Search for the cell housing the specified text and yield its (X, Y) center coordinate. 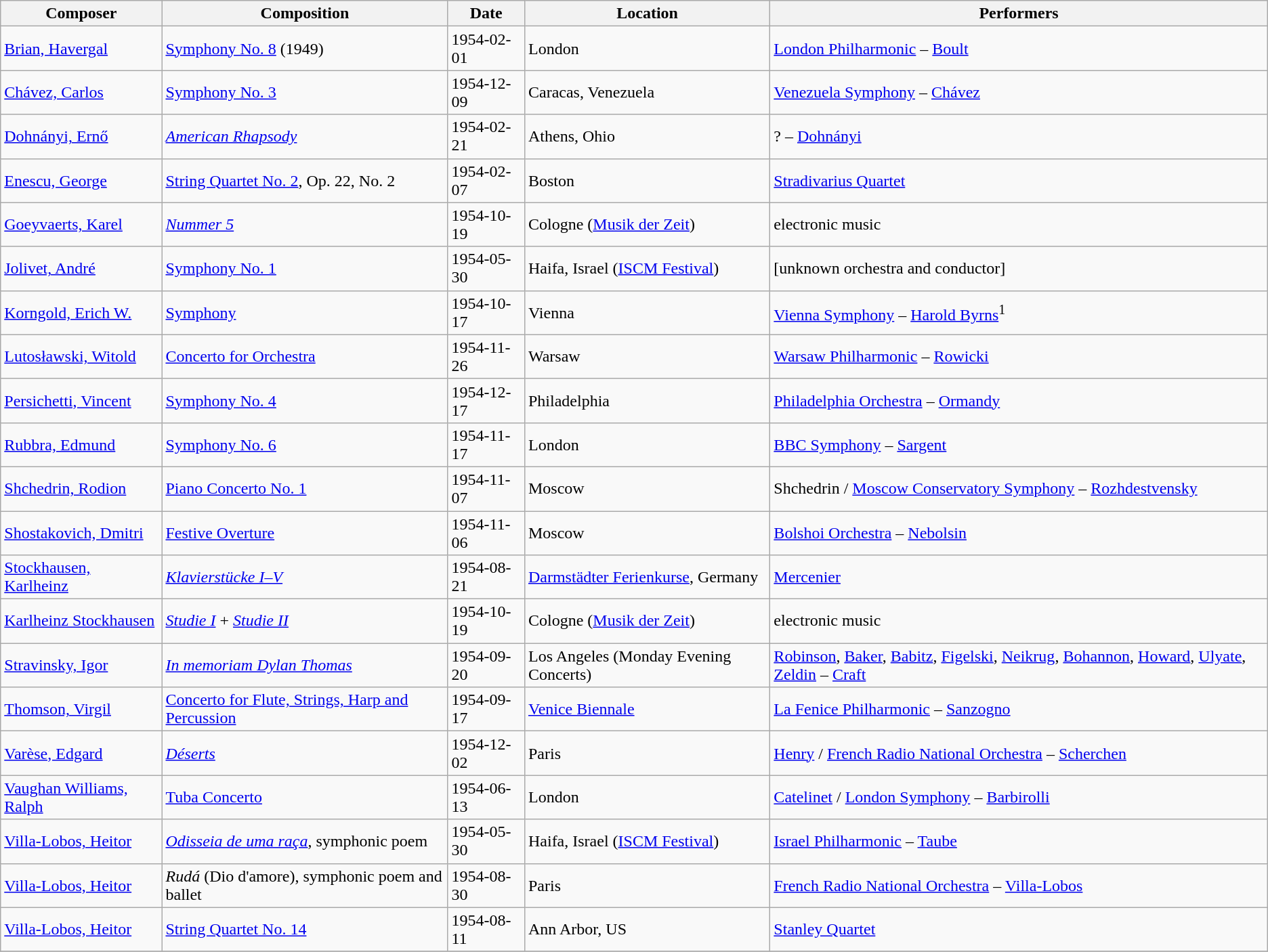
1954-02-01 (486, 49)
1954-12-17 (486, 401)
Caracas, Venezuela (647, 92)
Mercenier (1019, 577)
1954-09-20 (486, 665)
1954-06-13 (486, 798)
[unknown orchestra and conductor] (1019, 268)
Darmstädter Ferienkurse, Germany (647, 577)
French Radio National Orchestra – Villa-Lobos (1019, 886)
Brian, Havergal (81, 49)
1954-11-26 (486, 356)
Lutosławski, Witold (81, 356)
? – Dohnányi (1019, 137)
Stravinsky, Igor (81, 665)
Bolshoi Orchestra – Nebolsin (1019, 532)
Thomson, Virgil (81, 710)
Dohnányi, Ernő (81, 137)
Rubbra, Edmund (81, 444)
1954-08-11 (486, 929)
Symphony No. 4 (305, 401)
BBC Symphony – Sargent (1019, 444)
Persichetti, Vincent (81, 401)
Festive Overture (305, 532)
Stockhausen, Karlheinz (81, 577)
Shchedrin / Moscow Conservatory Symphony – Rozhdestvensky (1019, 489)
Concerto for Orchestra (305, 356)
Symphony No. 8 (1949) (305, 49)
Concerto for Flute, Strings, Harp and Percussion (305, 710)
Performers (1019, 14)
Vienna (647, 313)
In memoriam Dylan Thomas (305, 665)
American Rhapsody (305, 137)
1954-08-21 (486, 577)
Klavierstücke I–V (305, 577)
1954-11-06 (486, 532)
Enescu, George (81, 180)
Robinson, Baker, Babitz, Figelski, Neikrug, Bohannon, Howard, Ulyate, Zeldin – Craft (1019, 665)
Tuba Concerto (305, 798)
String Quartet No. 14 (305, 929)
Goeyvaerts, Karel (81, 225)
Composition (305, 14)
Henry / French Radio National Orchestra – Scherchen (1019, 753)
Boston (647, 180)
String Quartet No. 2, Op. 22, No. 2 (305, 180)
Déserts (305, 753)
Symphony No. 6 (305, 444)
Ann Arbor, US (647, 929)
Karlheinz Stockhausen (81, 622)
1954-08-30 (486, 886)
Composer (81, 14)
1954-09-17 (486, 710)
Rudá (Dio d'amore), symphonic poem and ballet (305, 886)
Piano Concerto No. 1 (305, 489)
Venezuela Symphony – Chávez (1019, 92)
Israel Philharmonic – Taube (1019, 841)
Symphony No. 3 (305, 92)
London Philharmonic – Boult (1019, 49)
Stanley Quartet (1019, 929)
1954-11-07 (486, 489)
Date (486, 14)
Venice Biennale (647, 710)
1954-10-17 (486, 313)
Vaughan Williams, Ralph (81, 798)
Location (647, 14)
Nummer 5 (305, 225)
Odisseia de uma raça, symphonic poem (305, 841)
1954-02-07 (486, 180)
1954-11-17 (486, 444)
Symphony No. 1 (305, 268)
Chávez, Carlos (81, 92)
Los Angeles (Monday Evening Concerts) (647, 665)
Jolivet, André (81, 268)
Stradivarius Quartet (1019, 180)
Varèse, Edgard (81, 753)
Shchedrin, Rodion (81, 489)
Studie I + Studie II (305, 622)
1954-02-21 (486, 137)
Korngold, Erich W. (81, 313)
1954-12-02 (486, 753)
Symphony (305, 313)
Catelinet / London Symphony – Barbirolli (1019, 798)
Warsaw (647, 356)
Shostakovich, Dmitri (81, 532)
Philadelphia Orchestra – Ormandy (1019, 401)
Philadelphia (647, 401)
Warsaw Philharmonic – Rowicki (1019, 356)
La Fenice Philharmonic – Sanzogno (1019, 710)
Athens, Ohio (647, 137)
Vienna Symphony – Harold Byrns1 (1019, 313)
1954-12-09 (486, 92)
